Determine the (X, Y) coordinate at the center of the cell enclosing the given text.  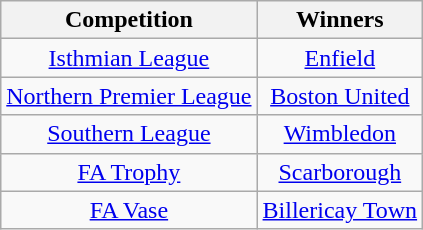
Competition (129, 20)
Southern League (129, 134)
FA Trophy (129, 172)
FA Vase (129, 210)
Isthmian League (129, 58)
Wimbledon (340, 134)
Winners (340, 20)
Billericay Town (340, 210)
Boston United (340, 96)
Scarborough (340, 172)
Enfield (340, 58)
Northern Premier League (129, 96)
